Find where the given text appears and provide that cell's center as [X, Y] coordinate. 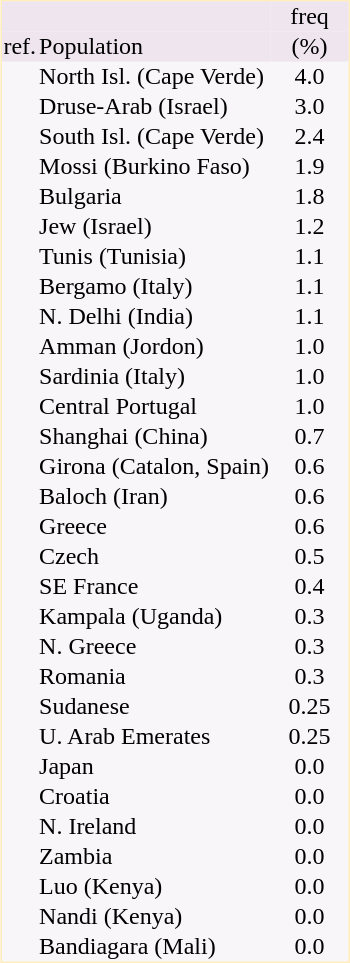
Population [154, 47]
Sudanese [154, 707]
freq [309, 17]
Jew (Israel) [154, 227]
Romania [154, 677]
Luo (Kenya) [154, 887]
Czech [154, 557]
Japan [154, 767]
Croatia [154, 797]
0.4 [309, 587]
3.0 [309, 107]
Kampala (Uganda) [154, 617]
1.2 [309, 227]
(%) [309, 47]
Tunis (Tunisia) [154, 257]
N. Ireland [154, 827]
Bergamo (Italy) [154, 287]
1.8 [309, 197]
SE France [154, 587]
Druse-Arab (Israel) [154, 107]
Nandi (Kenya) [154, 917]
1.9 [309, 167]
Shanghai (China) [154, 437]
2.4 [309, 137]
4.0 [309, 77]
Bandiagara (Mali) [154, 947]
North Isl. (Cape Verde) [154, 77]
Girona (Catalon, Spain) [154, 467]
Sardinia (Italy) [154, 377]
N. Delhi (India) [154, 317]
ref. [20, 47]
Amman (Jordon) [154, 347]
Bulgaria [154, 197]
Mossi (Burkino Faso) [154, 167]
0.7 [309, 437]
South Isl. (Cape Verde) [154, 137]
Central Portugal [154, 407]
Zambia [154, 857]
Greece [154, 527]
0.5 [309, 557]
N. Greece [154, 647]
U. Arab Emerates [154, 737]
Baloch (Iran) [154, 497]
